Locate the cell with the specified text and output its [x, y] center coordinate. 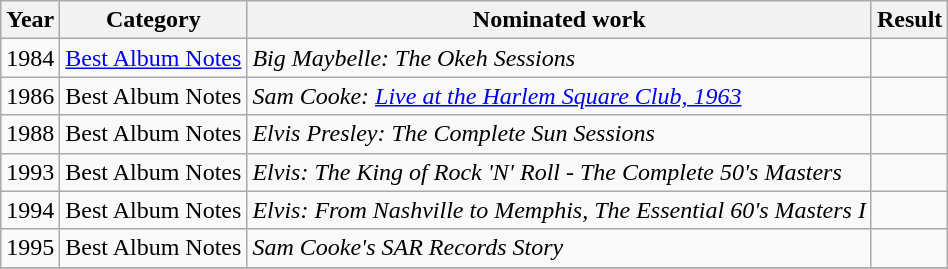
Year [30, 20]
Category [154, 20]
1986 [30, 96]
Big Maybelle: The Okeh Sessions [560, 58]
Elvis: From Nashville to Memphis, The Essential 60's Masters I [560, 210]
1994 [30, 210]
1984 [30, 58]
1988 [30, 134]
Result [909, 20]
Sam Cooke: Live at the Harlem Square Club, 1963 [560, 96]
Elvis: The King of Rock 'N' Roll - The Complete 50's Masters [560, 172]
1995 [30, 248]
1993 [30, 172]
Elvis Presley: The Complete Sun Sessions [560, 134]
Nominated work [560, 20]
Sam Cooke's SAR Records Story [560, 248]
